Provide the (x, y) coordinate of the cell's center where the given text is located.  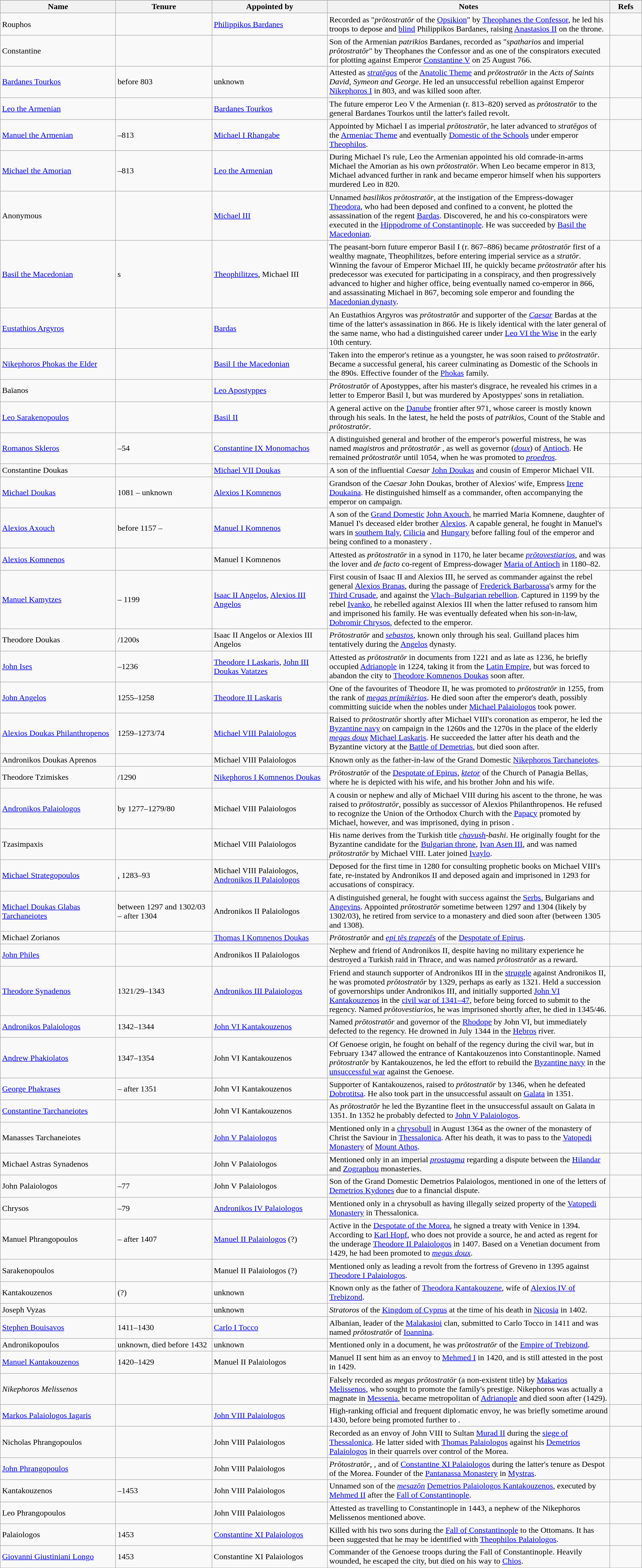
Michael Doukas Glabas Tarchaneiotes (58, 911)
Manuel Kamytzes (58, 600)
Joseph Vyzas (58, 1310)
Nikephoros Phokas the Elder (58, 364)
Andronikopoulos (58, 1345)
Isaac II Angelos, Alexios III Angelos (270, 600)
–1453 (164, 1490)
Name (58, 7)
Mentioned only in a chrysobull as having illegally seized property of the Vatopedi Monastery in Thessalonica. (469, 1208)
(?) (164, 1292)
Philippikos Bardanes (270, 24)
Michael I Rhangabe (270, 135)
Theophilitzes, Michael III (270, 274)
Prōtostratōr and epi tēs trapezēs of the Despotate of Epirus. (469, 938)
Tenure (164, 7)
Andronikos IV Palaiologos (270, 1208)
Named prōtostratōr and governor of the Rhodope by John VI, but immediately defected to the regency. He drowned in July 1344 in the Hebros river. (469, 1027)
Carlo I Tocco (270, 1327)
–79 (164, 1208)
s (164, 274)
Mentioned only in an imperial prostagma regarding a dispute between the Hilandar and Zographou monasteries. (469, 1164)
The future emperor Leo V the Armenian (r. 813–820) served as prōtostratōr to the general Bardanes Tourkos until the latter's failed revolt. (469, 108)
1420–1429 (164, 1363)
John Philes (58, 955)
1342–1344 (164, 1027)
Nikephoros I Komnenos Doukas (270, 777)
Mentioned only as leading a revolt from the fortress of Greveno in 1395 against Theodore I Palaiologos. (469, 1271)
Theodore Synadenos (58, 991)
Commander of the Genoese troops during the Fall of Constantinople. Heavily wounded, he escaped the city, but died on his way to Chios. (469, 1557)
Baïanos (58, 391)
– after 1407 (164, 1239)
Known only as the father of Theodora Kantakouzene, wife of Alexios IV of Trebizond. (469, 1292)
1081 – unknown (164, 492)
Alexios Komnenos (58, 559)
Attested as travelling to Constantinople in 1443, a nephew of the Nikephoros Melissenos mentioned above. (469, 1513)
Appointed by (270, 7)
Stephen Bouisavos (58, 1327)
Michael Astras Synadenos (58, 1164)
1321/29–1343 (164, 991)
Alexios I Komnenos (270, 492)
Leo Sarakenopoulos (58, 417)
1259–1273/74 (164, 733)
Constantine IX Monomachos (270, 448)
unknown, died before 1432 (164, 1345)
Basil I the Macedonian (270, 364)
/1200s (164, 640)
Manuel II sent him as an envoy to Mehmed I in 1420, and is still attested in the post in 1429. (469, 1363)
1411–1430 (164, 1327)
Michael Strategopoulos (58, 875)
A son of the influential Caesar John Doukas and cousin of Emperor Michael VII. (469, 470)
John Ises (58, 666)
Michael VIII Palaiologos, Andronikos II Palaiologos (270, 875)
Anonymous (58, 216)
Markos Palaiologos Iagaris (58, 1415)
before 803 (164, 82)
Refs (626, 7)
Andrew Phakiolatos (58, 1058)
Nicholas Phrangopoulos (58, 1442)
As prōtostratōr he led the Byzantine fleet in the unsuccessful assault on Galata in 1351. In 1352 he probably defected to John V Palaiologos. (469, 1111)
, 1283–93 (164, 875)
before 1157 – (164, 528)
Constantine (58, 51)
by 1277–1279/80 (164, 808)
Known only as the father-in-law of the Grand Domestic Nikephoros Tarchaneiotes. (469, 760)
/1290 (164, 777)
Basil II (270, 417)
Notes (469, 7)
Leo Phrangopoulos (58, 1513)
Giovanni Giustiniani Longo (58, 1557)
1347–1354 (164, 1058)
George Phakrases (58, 1089)
Thomas I Komnenos Doukas (270, 938)
Manuel II Palaiologos (270, 1363)
Tzasimpaxis (58, 844)
Manasses Tarchaneiotes (58, 1138)
–54 (164, 448)
– 1199 (164, 600)
Manuel Kantakouzenos (58, 1363)
Chrysos (58, 1208)
Bardas (270, 328)
Mentioned only in a document, he was prōtostratōr of the Empire of Trebizond. (469, 1345)
High-ranking official and frequent diplomatic envoy, he was briefly sometime around 1430, before being promoted further to . (469, 1415)
Constantine Tarchaneiotes (58, 1111)
Isaac II Angelos or Alexios III Angelos (270, 640)
Theodore I Laskaris, John III Doukas Vatatzes (270, 666)
Michael III (270, 216)
John Palaiologos (58, 1186)
–77 (164, 1186)
Alexios Axouch (58, 528)
Son of the Grand Domestic Demetrios Palaiologos, mentioned in one of the letters of Demetrios Kydones due to a financial dispute. (469, 1186)
Eustathios Argyros (58, 328)
Theodore II Laskaris (270, 698)
Manuel Phrangopoulos (58, 1239)
Leo Apostyppes (270, 391)
John Angelos (58, 698)
Theodore Tzimiskes (58, 777)
Nikephoros Melissenos (58, 1389)
Albanian, leader of the Malakasioi clan, submitted to Carlo Tocco in 1411 and was named prōtostratōr of Ioannina. (469, 1327)
Rouphos (58, 24)
Andronikos Doukas Aprenos (58, 760)
Michael the Amorian (58, 171)
Michael VII Doukas (270, 470)
Theodore Doukas (58, 640)
Andronikos III Palaiologos (270, 991)
Manuel the Armenian (58, 135)
Prōtostratōr, , and of Constantine XI Palaiologos during the latter's tenure as Despot of the Morea. Founder of the Pantanassa Monastery in Mystras. (469, 1469)
1255–1258 (164, 698)
Constantine Doukas (58, 470)
Unnamed son of the mesazōn Demetrios Palaiologos Kantakouzenos, executed by Mehmed II after the Fall of Constantinople. (469, 1490)
Palaiologos (58, 1534)
Basil the Macedonian (58, 274)
Michael Zorianos (58, 938)
Prōtostratōr and sebastos, known only through his seal. Guilland places him tentatively during the Angelos dynasty. (469, 640)
–1236 (164, 666)
Michael Doukas (58, 492)
Romanos Skleros (58, 448)
Stratoros of the Kingdom of Cyprus at the time of his death in Nicosia in 1402. (469, 1310)
Sarakenopoulos (58, 1271)
John Phrangopoulos (58, 1469)
– after 1351 (164, 1089)
Alexios Doukas Philanthropenos (58, 733)
between 1297 and 1302/03 – after 1304 (164, 911)
